Determine the [X, Y] coordinate at the center of the cell enclosing the given text.  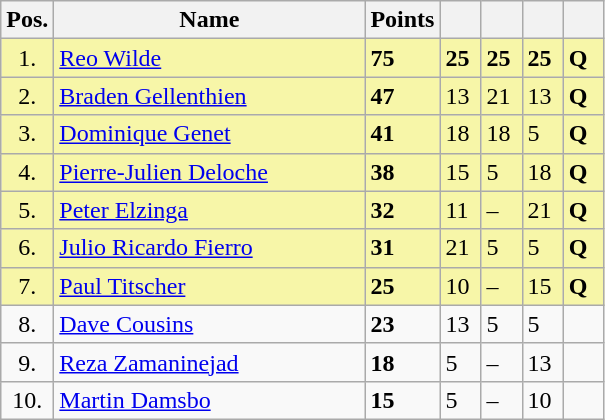
31 [402, 248]
9. [28, 362]
Paul Titscher [210, 286]
38 [402, 172]
Reza Zamaninejad [210, 362]
8. [28, 324]
3. [28, 134]
11 [460, 210]
2. [28, 96]
1. [28, 58]
Name [210, 20]
32 [402, 210]
41 [402, 134]
Dave Cousins [210, 324]
23 [402, 324]
Julio Ricardo Fierro [210, 248]
Braden Gellenthien [210, 96]
4. [28, 172]
Points [402, 20]
Peter Elzinga [210, 210]
6. [28, 248]
Reo Wilde [210, 58]
47 [402, 96]
Martin Damsbo [210, 400]
Pierre-Julien Deloche [210, 172]
75 [402, 58]
7. [28, 286]
Pos. [28, 20]
5. [28, 210]
Dominique Genet [210, 134]
10. [28, 400]
